Identify which cell holds the provided text, then report its [x, y] central coordinate. 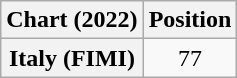
77 [190, 58]
Chart (2022) [72, 20]
Position [190, 20]
Italy (FIMI) [72, 58]
